Extract the [x, y] coordinate from the center of the cell holding the provided text.  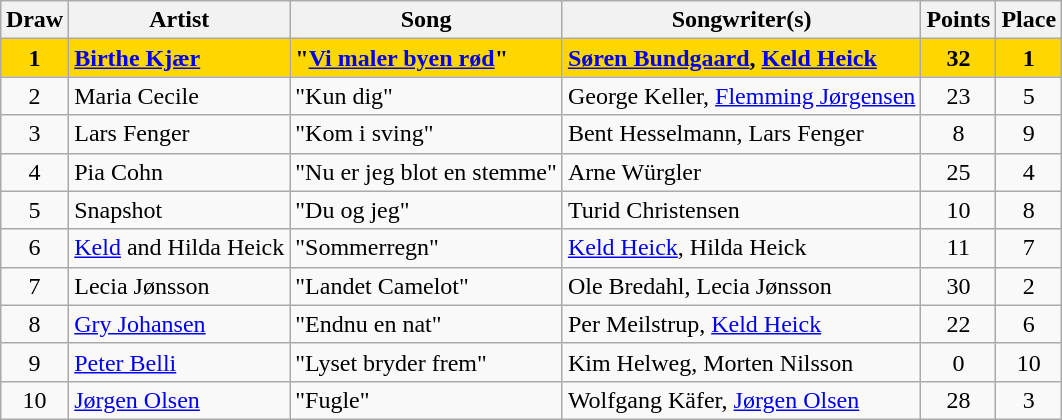
11 [958, 248]
Gry Johansen [180, 324]
Lecia Jønsson [180, 286]
Lars Fenger [180, 134]
Artist [180, 20]
"Sommerregn" [426, 248]
"Landet Camelot" [426, 286]
"Nu er jeg blot en stemme" [426, 172]
Arne Würgler [741, 172]
Snapshot [180, 210]
22 [958, 324]
Wolfgang Käfer, Jørgen Olsen [741, 400]
Per Meilstrup, Keld Heick [741, 324]
"Kun dig" [426, 96]
Ole Bredahl, Lecia Jønsson [741, 286]
30 [958, 286]
"Kom i sving" [426, 134]
Place [1029, 20]
George Keller, Flemming Jørgensen [741, 96]
"Fugle" [426, 400]
Søren Bundgaard, Keld Heick [741, 58]
"Lyset bryder frem" [426, 362]
23 [958, 96]
Points [958, 20]
Kim Helweg, Morten Nilsson [741, 362]
32 [958, 58]
Turid Christensen [741, 210]
Bent Hesselmann, Lars Fenger [741, 134]
Jørgen Olsen [180, 400]
25 [958, 172]
Keld Heick, Hilda Heick [741, 248]
"Du og jeg" [426, 210]
Maria Cecile [180, 96]
Birthe Kjær [180, 58]
Song [426, 20]
Songwriter(s) [741, 20]
"Endnu en nat" [426, 324]
"Vi maler byen rød" [426, 58]
0 [958, 362]
Draw [34, 20]
Peter Belli [180, 362]
Pia Cohn [180, 172]
Keld and Hilda Heick [180, 248]
28 [958, 400]
